Pinpoint the cell where the given text exists, returning its [X, Y] midpoint coordinate. 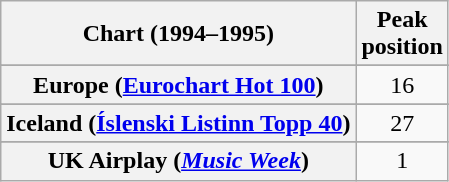
UK Airplay (Music Week) [178, 161]
Iceland (Íslenski Listinn Topp 40) [178, 123]
Peakposition [402, 34]
1 [402, 161]
Europe (Eurochart Hot 100) [178, 85]
Chart (1994–1995) [178, 34]
16 [402, 85]
27 [402, 123]
